Find where the given text appears and provide that cell's center as [x, y] coordinate. 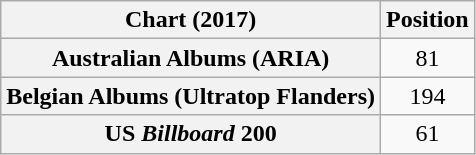
81 [428, 58]
US Billboard 200 [191, 134]
Belgian Albums (Ultratop Flanders) [191, 96]
194 [428, 96]
Position [428, 20]
Chart (2017) [191, 20]
61 [428, 134]
Australian Albums (ARIA) [191, 58]
